From the cell containing the given text, extract its center point as [x, y] coordinate. 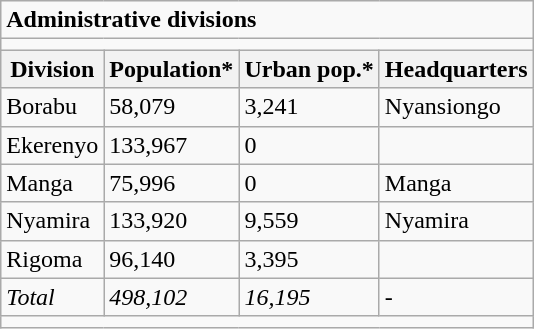
3,241 [309, 107]
Total [52, 297]
133,920 [172, 221]
498,102 [172, 297]
3,395 [309, 259]
16,195 [309, 297]
- [456, 297]
58,079 [172, 107]
133,967 [172, 145]
9,559 [309, 221]
Urban pop.* [309, 69]
Ekerenyo [52, 145]
Rigoma [52, 259]
Population* [172, 69]
Administrative divisions [267, 20]
Borabu [52, 107]
Headquarters [456, 69]
Nyansiongo [456, 107]
96,140 [172, 259]
Division [52, 69]
75,996 [172, 183]
